Determine the (X, Y) coordinate at the center of the cell enclosing the given text.  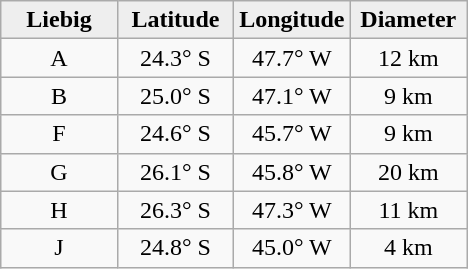
A (59, 58)
45.8° W (292, 172)
F (59, 134)
25.0° S (175, 96)
11 km (408, 210)
H (59, 210)
24.3° S (175, 58)
Longitude (292, 20)
Liebig (59, 20)
26.3° S (175, 210)
45.0° W (292, 248)
Diameter (408, 20)
24.6° S (175, 134)
12 km (408, 58)
47.3° W (292, 210)
26.1° S (175, 172)
B (59, 96)
45.7° W (292, 134)
24.8° S (175, 248)
G (59, 172)
47.7° W (292, 58)
47.1° W (292, 96)
4 km (408, 248)
Latitude (175, 20)
20 km (408, 172)
J (59, 248)
